Extract the (x, y) coordinate from the center of the cell holding the provided text.  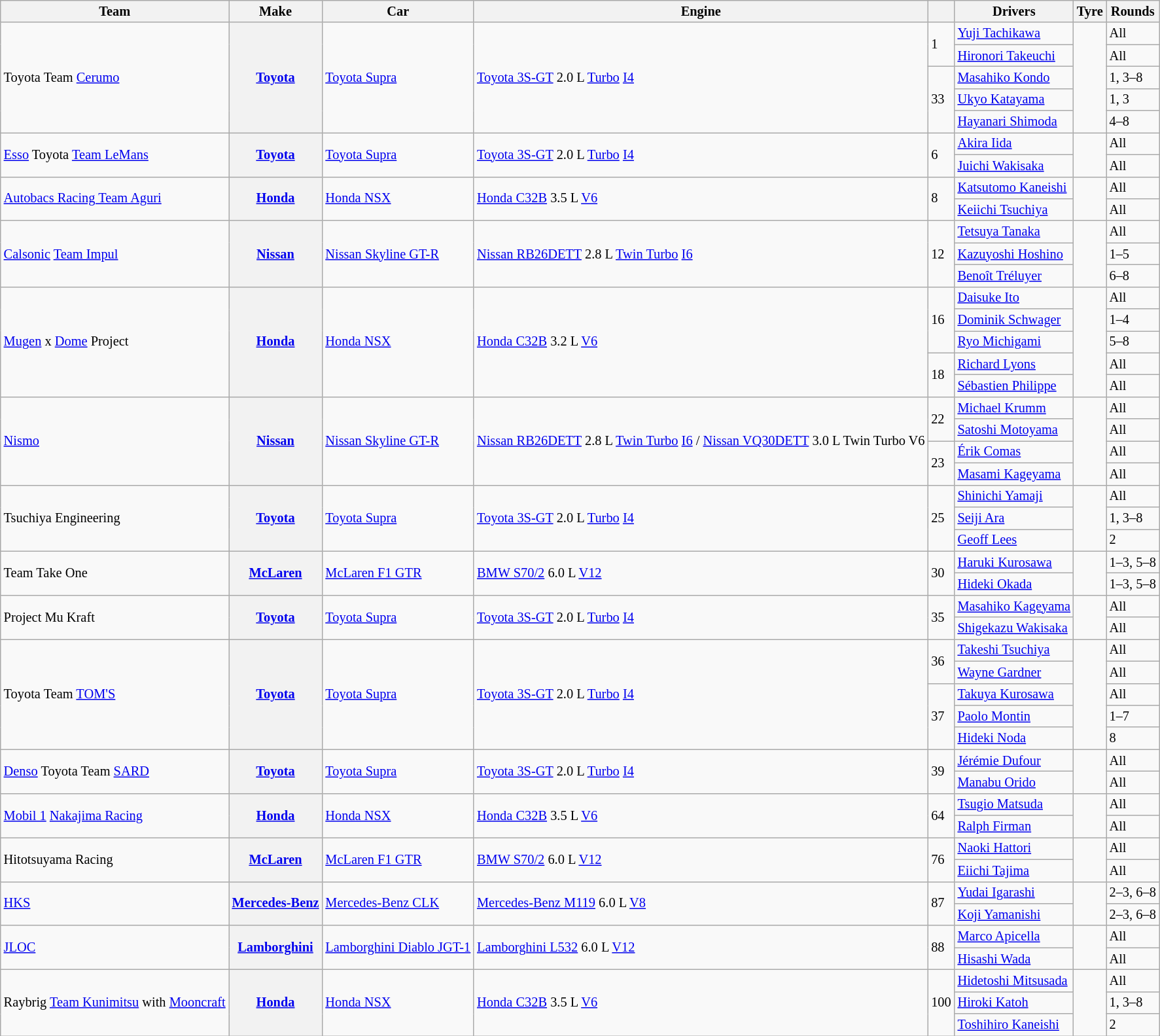
Wayne Gardner (1014, 672)
Nissan RB26DETT 2.8 L Twin Turbo I6 / Nissan VQ30DETT 3.0 L Twin Turbo V6 (701, 441)
Satoshi Motoyama (1014, 430)
Naoki Hattori (1014, 848)
Koji Yamanishi (1014, 914)
Haruki Kurosawa (1014, 562)
Benoît Tréluyer (1014, 276)
22 (941, 419)
Jérémie Dufour (1014, 760)
23 (941, 462)
1–5 (1133, 254)
Mobil 1 Nakajima Racing (115, 815)
6–8 (1133, 276)
Mercedes-Benz (276, 903)
Yuji Tachikawa (1014, 33)
JLOC (115, 948)
25 (941, 518)
Tyre (1090, 11)
Raybrig Team Kunimitsu with Mooncraft (115, 1003)
Lamborghini L532 6.0 L V12 (701, 948)
Takeshi Tsuchiya (1014, 650)
Drivers (1014, 11)
88 (941, 948)
Autobacs Racing Team Aguri (115, 199)
Hideki Noda (1014, 738)
1, 3 (1133, 99)
Team (115, 11)
Yudai Igarashi (1014, 893)
6 (941, 154)
Lamborghini Diablo JGT-1 (398, 948)
4–8 (1133, 122)
12 (941, 254)
Seiji Ara (1014, 518)
Hisashi Wada (1014, 959)
Marco Apicella (1014, 937)
64 (941, 815)
Mercedes-Benz M119 6.0 L V8 (701, 903)
Masahiko Kageyama (1014, 606)
Masahiko Kondo (1014, 77)
Ralph Firman (1014, 827)
Make (276, 11)
Daisuke Ito (1014, 298)
Nissan RB26DETT 2.8 L Twin Turbo I6 (701, 254)
Tsuchiya Engineering (115, 518)
16 (941, 319)
Mercedes-Benz CLK (398, 903)
Michael Krumm (1014, 408)
Lamborghini (276, 948)
Richard Lyons (1014, 364)
1–7 (1133, 716)
Toshihiro Kaneishi (1014, 1025)
Tetsuya Tanaka (1014, 232)
Denso Toyota Team SARD (115, 771)
Katsutomo Kaneishi (1014, 188)
Team Take One (115, 573)
36 (941, 661)
Shigekazu Wakisaka (1014, 628)
Ryo Michigami (1014, 342)
39 (941, 771)
Hitotsuyama Racing (115, 859)
37 (941, 716)
Kazuyoshi Hoshino (1014, 254)
Rounds (1133, 11)
Masami Kageyama (1014, 474)
100 (941, 1003)
Geoff Lees (1014, 540)
Sébastien Philippe (1014, 385)
Engine (701, 11)
HKS (115, 903)
Tsugio Matsuda (1014, 804)
1 (941, 45)
Mugen x Dome Project (115, 342)
Calsonic Team Impul (115, 254)
Hideki Okada (1014, 584)
Eiichi Tajima (1014, 870)
Akira Iida (1014, 143)
Érik Comas (1014, 452)
Toyota Team TOM'S (115, 694)
Hidetoshi Mitsusada (1014, 980)
Project Mu Kraft (115, 616)
Manabu Orido (1014, 782)
18 (941, 374)
Esso Toyota Team LeMans (115, 154)
Keiichi Tsuchiya (1014, 209)
Juichi Wakisaka (1014, 166)
Paolo Montin (1014, 716)
76 (941, 859)
Shinichi Yamaji (1014, 496)
Hiroki Katoh (1014, 1003)
Nismo (115, 441)
35 (941, 616)
Takuya Kurosawa (1014, 694)
Honda C32B 3.2 L V6 (701, 342)
Ukyo Katayama (1014, 99)
Hayanari Shimoda (1014, 122)
Hironori Takeuchi (1014, 56)
33 (941, 99)
Dominik Schwager (1014, 320)
Toyota Team Cerumo (115, 77)
Car (398, 11)
30 (941, 573)
87 (941, 903)
5–8 (1133, 342)
1–4 (1133, 320)
